Provide the [X, Y] coordinate of the cell's center where the given text is located.  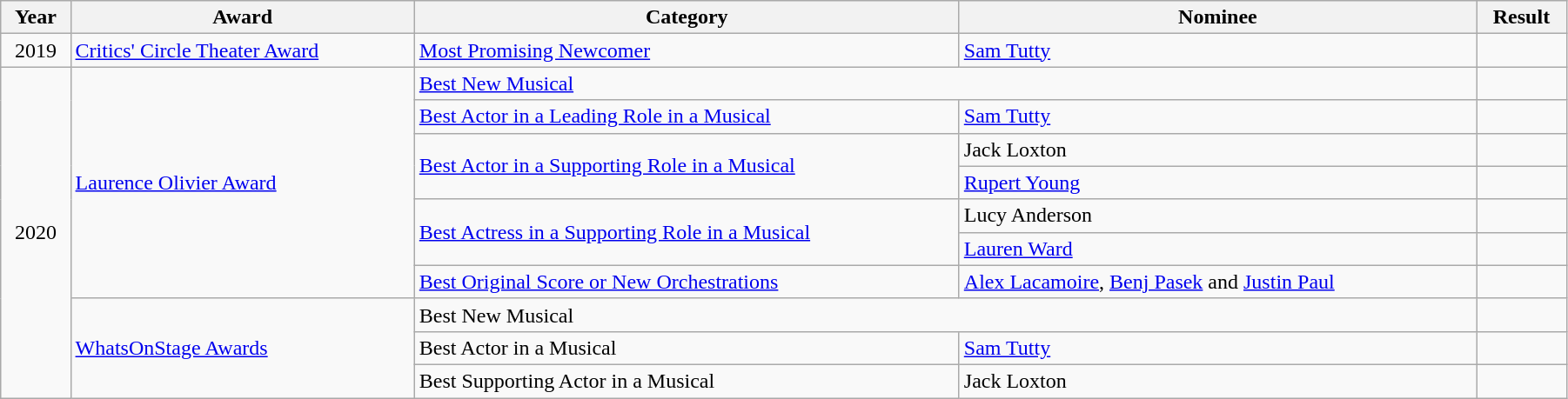
2020 [36, 233]
Result [1521, 17]
Best Supporting Actor in a Musical [687, 381]
Laurence Olivier Award [242, 183]
Category [687, 17]
WhatsOnStage Awards [242, 348]
Best Actor in a Musical [687, 348]
Alex Lacamoire, Benj Pasek and Justin Paul [1217, 282]
Lucy Anderson [1217, 216]
Lauren Ward [1217, 249]
Best Actor in a Leading Role in a Musical [687, 116]
Award [242, 17]
2019 [36, 50]
Critics' Circle Theater Award [242, 50]
Rupert Young [1217, 183]
Nominee [1217, 17]
Best Actor in a Supporting Role in a Musical [687, 166]
Most Promising Newcomer [687, 50]
Best Actress in a Supporting Role in a Musical [687, 232]
Year [36, 17]
Best Original Score or New Orchestrations [687, 282]
